Detect which cell encompasses the target text, then output its (X, Y) center coordinate. 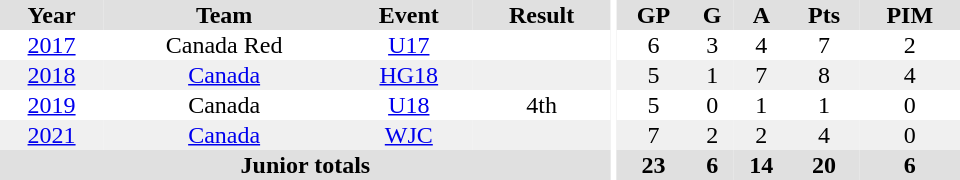
2019 (52, 105)
HG18 (408, 75)
Junior totals (306, 165)
G (712, 15)
14 (762, 165)
4th (541, 105)
A (762, 15)
2017 (52, 45)
U17 (408, 45)
20 (824, 165)
Pts (824, 15)
Result (541, 15)
23 (654, 165)
2018 (52, 75)
2021 (52, 135)
Year (52, 15)
8 (824, 75)
WJC (408, 135)
3 (712, 45)
Team (224, 15)
U18 (408, 105)
Canada Red (224, 45)
Event (408, 15)
PIM (910, 15)
GP (654, 15)
